Extract the [x, y] coordinate from the center of the cell holding the provided text.  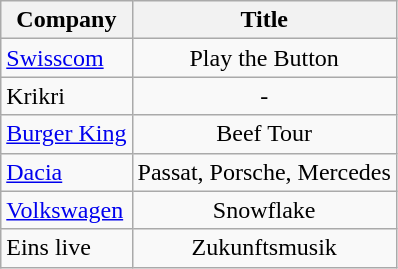
Title [264, 20]
Volkswagen [66, 210]
Dacia [66, 172]
Eins live [66, 248]
Burger King [66, 134]
Snowflake [264, 210]
Play the Button [264, 58]
Beef Tour [264, 134]
Company [66, 20]
Krikri [66, 96]
Passat, Porsche, Mercedes [264, 172]
Zukunftsmusik [264, 248]
- [264, 96]
Swisscom [66, 58]
